From the cell containing the given text, extract its center point as [X, Y] coordinate. 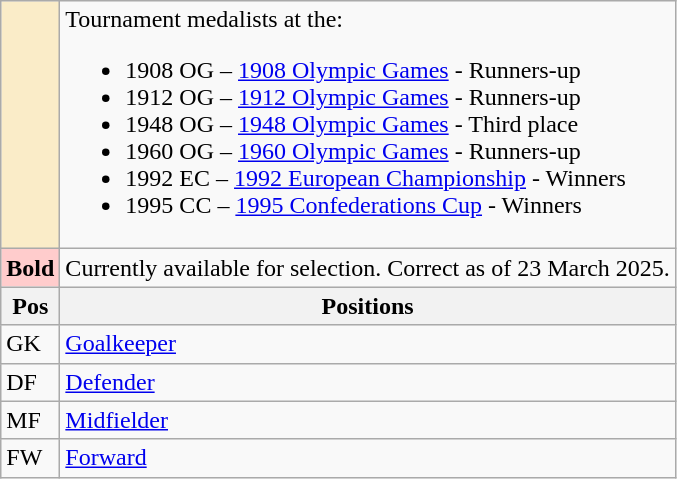
GK [30, 344]
Midfielder [368, 420]
Positions [368, 306]
Bold [30, 268]
Goalkeeper [368, 344]
Defender [368, 382]
Currently available for selection. Correct as of 23 March 2025. [368, 268]
Pos [30, 306]
Forward [368, 458]
MF [30, 420]
DF [30, 382]
FW [30, 458]
